Output the (X, Y) coordinate of the center of the cell containing the given text.  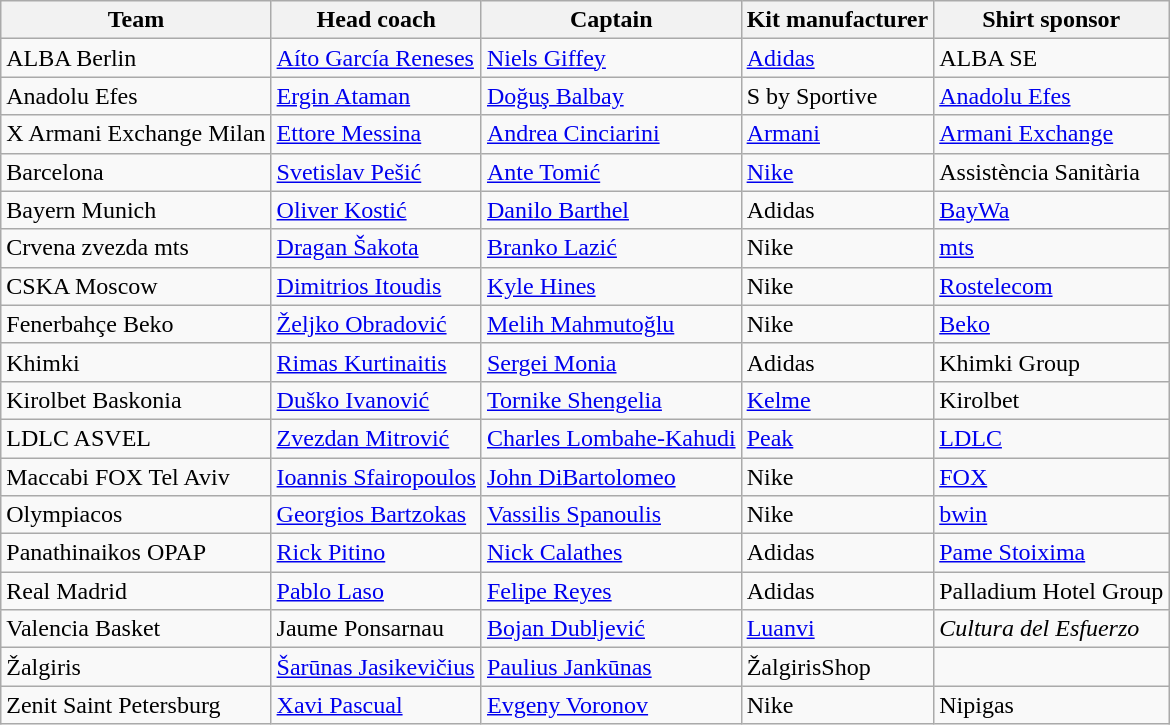
Aíto García Reneses (376, 58)
Khimki (136, 362)
Pablo Laso (376, 591)
Maccabi FOX Tel Aviv (136, 477)
Niels Giffey (611, 58)
Sergei Monia (611, 362)
Željko Obradović (376, 324)
Branko Lazić (611, 248)
Xavi Pascual (376, 705)
CSKA Moscow (136, 286)
Melih Mahmutoğlu (611, 324)
Bojan Dubljević (611, 629)
Rimas Kurtinaitis (376, 362)
Svetislav Pešić (376, 172)
Kirolbet Baskonia (136, 400)
ŽalgirisShop (838, 667)
ALBA SE (1052, 58)
Barcelona (136, 172)
LDLC (1052, 438)
Shirt sponsor (1052, 20)
Felipe Reyes (611, 591)
Vassilis Spanoulis (611, 515)
LDLC ASVEL (136, 438)
Šarūnas Jasikevičius (376, 667)
Paulius Jankūnas (611, 667)
Palladium Hotel Group (1052, 591)
X Armani Exchange Milan (136, 134)
Oliver Kostić (376, 210)
Georgios Bartzokas (376, 515)
Bayern Munich (136, 210)
Nick Calathes (611, 553)
Kirolbet (1052, 400)
Rick Pitino (376, 553)
Evgeny Voronov (611, 705)
Cultura del Esfuerzo (1052, 629)
Nipigas (1052, 705)
Fenerbahçe Beko (136, 324)
Khimki Group (1052, 362)
Valencia Basket (136, 629)
Luanvi (838, 629)
Armani (838, 134)
Captain (611, 20)
Jaume Ponsarnau (376, 629)
Team (136, 20)
Kelme (838, 400)
BayWa (1052, 210)
Ioannis Sfairopoulos (376, 477)
Kyle Hines (611, 286)
ALBA Berlin (136, 58)
Olympiacos (136, 515)
Kit manufacturer (838, 20)
Žalgiris (136, 667)
Dimitrios Itoudis (376, 286)
Zenit Saint Petersburg (136, 705)
Head coach (376, 20)
Ergin Ataman (376, 96)
Crvena zvezda mts (136, 248)
Ettore Messina (376, 134)
Duško Ivanović (376, 400)
bwin (1052, 515)
Beko (1052, 324)
Ante Tomić (611, 172)
S by Sportive (838, 96)
Peak (838, 438)
Assistència Sanitària (1052, 172)
Panathinaikos OPAP (136, 553)
Armani Exchange (1052, 134)
Zvezdan Mitrović (376, 438)
FOX (1052, 477)
Pame Stoixima (1052, 553)
Andrea Cinciarini (611, 134)
Rostelecom (1052, 286)
Real Madrid (136, 591)
Dragan Šakota (376, 248)
Doğuş Balbay (611, 96)
John DiBartolomeo (611, 477)
Tornike Shengelia (611, 400)
mts (1052, 248)
Danilo Barthel (611, 210)
Charles Lombahe-Kahudi (611, 438)
